Return the (X, Y) coordinate for the center point of the cell that contains the specified text.  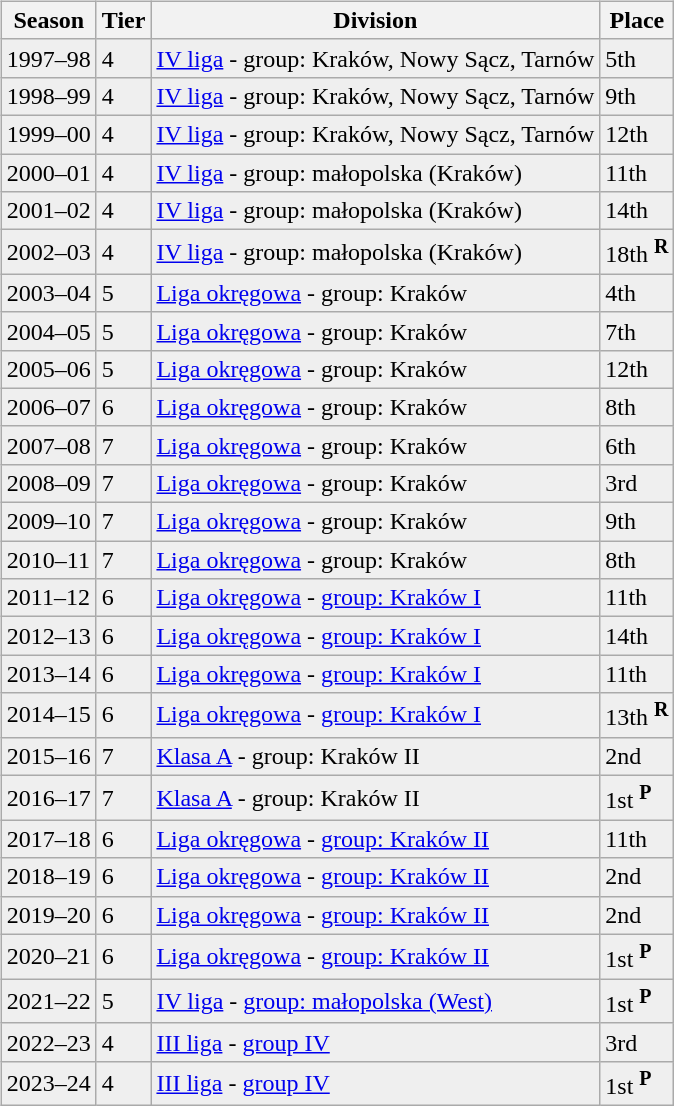
2000–01 (48, 173)
Season (48, 20)
2019–20 (48, 915)
1999–00 (48, 134)
2010–11 (48, 560)
2003–04 (48, 293)
2001–02 (48, 211)
2018–19 (48, 877)
7th (637, 331)
IV liga - group: małopolska (West) (376, 1002)
6th (637, 445)
2012–13 (48, 636)
Place (637, 20)
1998–99 (48, 96)
2015–16 (48, 756)
2008–09 (48, 483)
2014–15 (48, 716)
2009–10 (48, 522)
13th R (637, 716)
1997–98 (48, 58)
2023–24 (48, 1084)
2016–17 (48, 798)
2004–05 (48, 331)
2002–03 (48, 252)
2013–14 (48, 674)
2017–18 (48, 839)
2021–22 (48, 1002)
2007–08 (48, 445)
4th (637, 293)
2006–07 (48, 407)
Tier (124, 20)
2022–23 (48, 1042)
2011–12 (48, 598)
18th R (637, 252)
Division (376, 20)
2005–06 (48, 369)
5th (637, 58)
2020–21 (48, 956)
